Capture the cell that displays the provided text and extract its [X, Y] central coordinate. 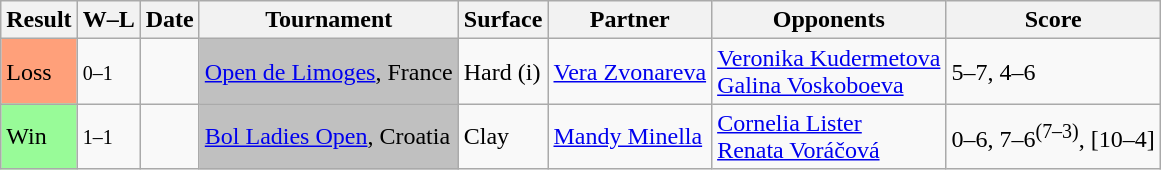
Opponents [829, 20]
Clay [503, 136]
Hard (i) [503, 72]
Open de Limoges, France [328, 72]
1–1 [108, 136]
Win [39, 136]
Tournament [328, 20]
Vera Zvonareva [630, 72]
Partner [630, 20]
Veronika Kudermetova Galina Voskoboeva [829, 72]
Score [1053, 20]
Surface [503, 20]
5–7, 4–6 [1053, 72]
Loss [39, 72]
0–6, 7–6(7–3), [10–4] [1053, 136]
Mandy Minella [630, 136]
W–L [108, 20]
Cornelia Lister Renata Voráčová [829, 136]
0–1 [108, 72]
Bol Ladies Open, Croatia [328, 136]
Result [39, 20]
Date [170, 20]
